From the cell containing the given text, extract its center point as (x, y) coordinate. 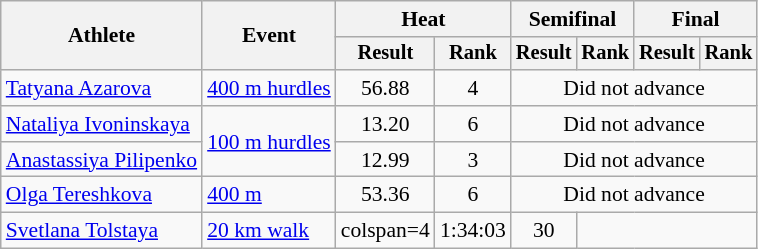
53.36 (386, 195)
Tatyana Azarova (102, 88)
400 m (269, 195)
400 m hurdles (269, 88)
13.20 (386, 124)
Semifinal (572, 19)
Nataliya Ivoninskaya (102, 124)
Anastassiya Pilipenko (102, 160)
30 (544, 231)
3 (473, 160)
1:34:03 (473, 231)
Athlete (102, 36)
20 km walk (269, 231)
4 (473, 88)
Final (696, 19)
colspan=4 (386, 231)
Olga Tereshkova (102, 195)
12.99 (386, 160)
56.88 (386, 88)
Svetlana Tolstaya (102, 231)
Event (269, 36)
Heat (424, 19)
100 m hurdles (269, 142)
